Identify which cell holds the provided text, then report its [X, Y] central coordinate. 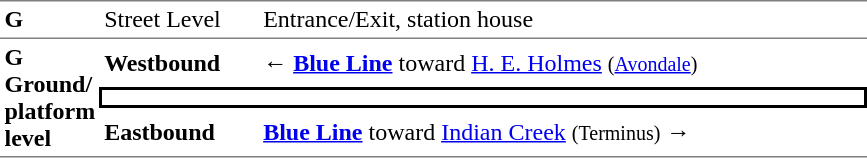
G [50, 19]
Street Level [180, 19]
Eastbound [180, 132]
GGround/platform level [50, 98]
Westbound [180, 63]
